Detect which cell encompasses the target text, then output its (X, Y) center coordinate. 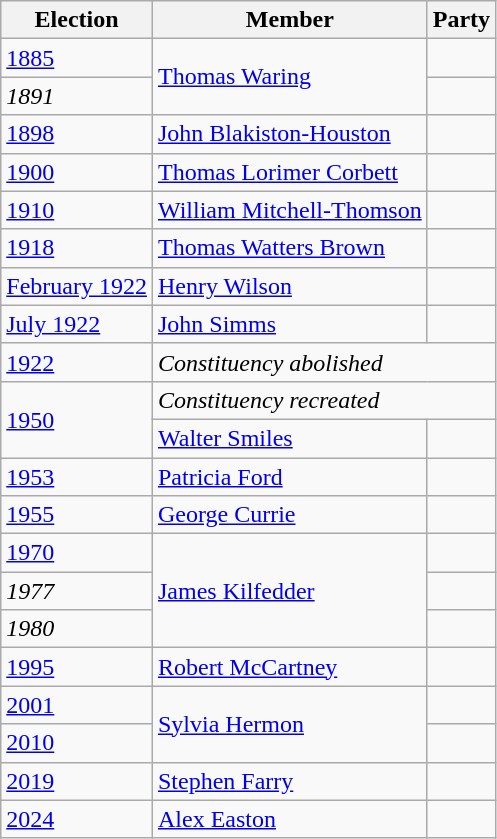
Robert McCartney (290, 667)
Thomas Lorimer Corbett (290, 172)
1891 (77, 96)
Stephen Farry (290, 781)
Patricia Ford (290, 477)
2010 (77, 743)
February 1922 (77, 286)
Henry Wilson (290, 286)
Sylvia Hermon (290, 724)
1953 (77, 477)
Constituency recreated (324, 400)
1910 (77, 210)
1977 (77, 591)
July 1922 (77, 324)
Thomas Watters Brown (290, 248)
2001 (77, 705)
William Mitchell-Thomson (290, 210)
Member (290, 20)
1995 (77, 667)
Alex Easton (290, 819)
1970 (77, 553)
1898 (77, 134)
John Blakiston-Houston (290, 134)
Party (461, 20)
2024 (77, 819)
Constituency abolished (324, 362)
1922 (77, 362)
1955 (77, 515)
2019 (77, 781)
George Currie (290, 515)
1900 (77, 172)
1950 (77, 419)
John Simms (290, 324)
1885 (77, 58)
Election (77, 20)
1980 (77, 629)
James Kilfedder (290, 591)
1918 (77, 248)
Walter Smiles (290, 438)
Thomas Waring (290, 77)
